Locate the cell with the specified text and output its (X, Y) center coordinate. 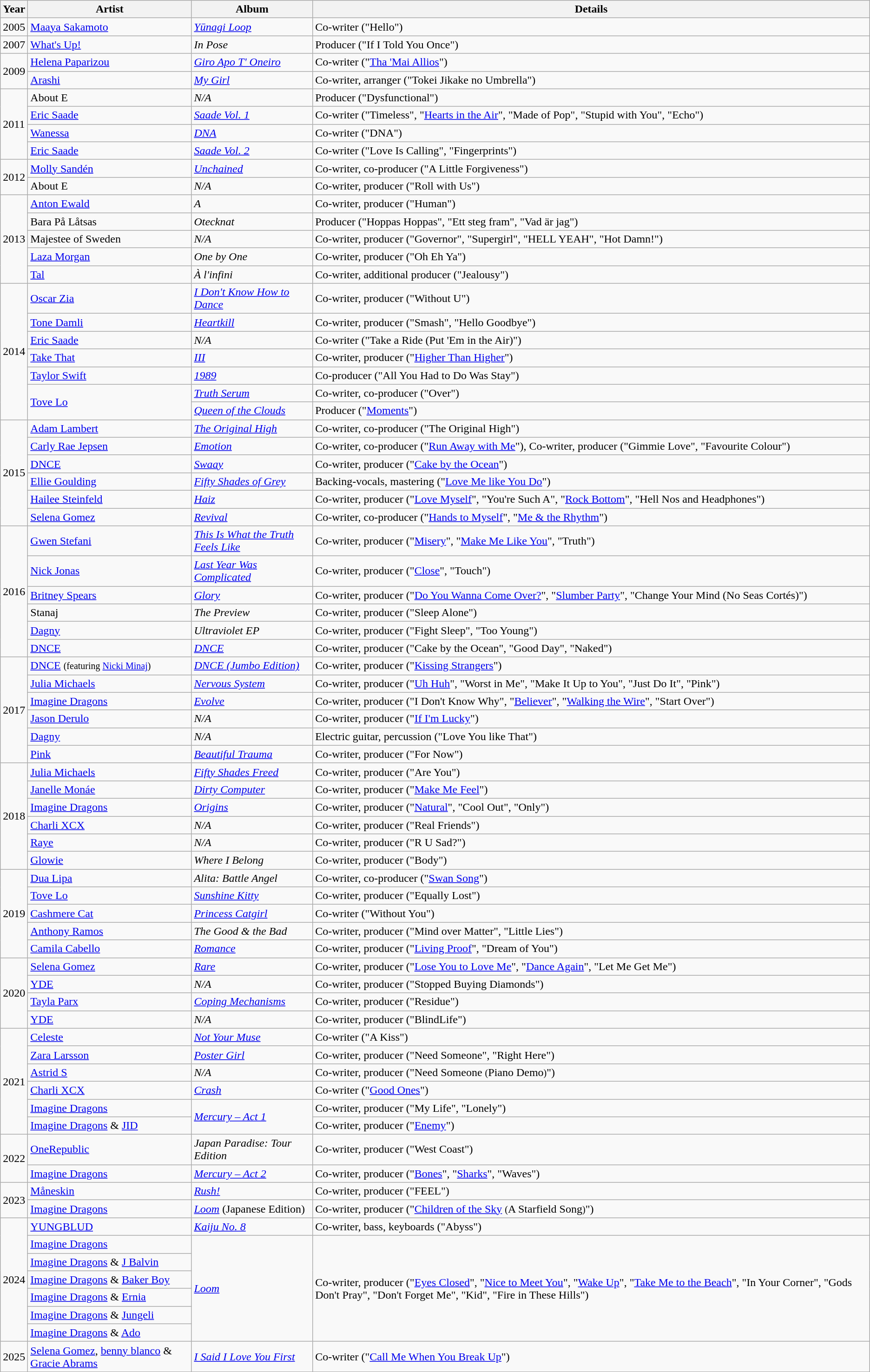
Princess Catgirl (252, 913)
Romance (252, 949)
Co-producer ("All You Had to Do Was Stay") (591, 375)
Co-writer, producer ("Make Me Feel") (591, 789)
Co-writer, producer ("My Life", "Lonely") (591, 1108)
The Good & the Bad (252, 931)
Co-writer, co-producer ("Over") (591, 393)
Co-writer, producer ("I Don't Know Why", "Believer", "Walking the Wire", "Start Over") (591, 701)
Producer ("Dysfunctional") (591, 98)
Tal (110, 275)
Co-writer, producer ("Residue") (591, 1002)
Zara Larsson (110, 1055)
2020 (14, 993)
Glory (252, 595)
Poster Girl (252, 1055)
Electric guitar, percussion ("Love You like That") (591, 736)
Co-writer, co-producer ("The Original High") (591, 428)
2009 (14, 71)
The Preview (252, 613)
Britney Spears (110, 595)
2018 (14, 816)
Co-writer, producer ("Stopped Buying Diamonds") (591, 984)
Nervous System (252, 683)
2015 (14, 473)
Co-writer, co-producer ("Swan Song") (591, 878)
Imagine Dragons & J Balvin (110, 1262)
Molly Sandén (110, 168)
OneRepublic (110, 1149)
Saade Vol. 1 (252, 115)
Co-writer, producer ("Bones", "Sharks", "Waves") (591, 1174)
2021 (14, 1081)
Revival (252, 517)
Origins (252, 807)
Maaya Sakamoto (110, 27)
Jason Derulo (110, 719)
Haiz (252, 499)
Co-writer, arranger ("Tokei Jikake no Umbrella") (591, 80)
Co-writer, co-producer ("A Little Forgiveness") (591, 168)
Co-writer, producer ("Uh Huh", "Worst in Me", "Make It Up to You", "Just Do It", "Pink") (591, 683)
2014 (14, 351)
Tone Damli (110, 322)
Ellie Goulding (110, 481)
Nick Jonas (110, 571)
Loom (Japanese Edition) (252, 1209)
Co-writer, producer ("For Now") (591, 754)
2012 (14, 177)
Co-writer, producer ("Children of the Sky (A Starfield Song)") (591, 1209)
Co-writer, producer ("Kissing Strangers") (591, 666)
Crash (252, 1090)
Carly Rae Jepsen (110, 446)
Pink (110, 754)
2022 (14, 1159)
Japan Paradise: Tour Edition (252, 1149)
What's Up! (110, 45)
Sunshine Kitty (252, 896)
Fifty Shades Freed (252, 772)
Album (252, 9)
Co-writer, co-producer ("Run Away with Me"), Co-writer, producer ("Gimmie Love", "Favourite Colour") (591, 446)
Year (14, 9)
Co-writer, bass, keyboards ("Abyss") (591, 1227)
2005 (14, 27)
Co-writer, producer ("Equally Lost") (591, 896)
Co-writer, producer ("Oh Eh Ya") (591, 257)
YUNGBLUD (110, 1227)
2024 (14, 1280)
Co-writer, producer ("Need Someone (Piano Demo)") (591, 1072)
Camila Cabello (110, 949)
Emotion (252, 446)
Co-writer, producer ("Smash", "Hello Goodbye") (591, 322)
Co-writer, producer ("Governor", "Supergirl", "HELL YEAH", "Hot Damn!") (591, 239)
Co-writer ("Without You") (591, 913)
Co-writer ("Call Me When You Break Up") (591, 1357)
Co-writer, producer ("Real Friends") (591, 825)
Majestee of Sweden (110, 239)
Co-writer, producer ("Body") (591, 860)
Yūnagi Loop (252, 27)
Heartkill (252, 322)
Co-writer, producer ("BlindLife") (591, 1019)
Imagine Dragons & JID (110, 1126)
Co-writer, producer ("Roll with Us") (591, 186)
Imagine Dragons & Jungeli (110, 1315)
1989 (252, 375)
Co-writer, producer ("Without U") (591, 298)
2013 (14, 239)
Dua Lipa (110, 878)
Co-writer, producer ("Cake by the Ocean", "Good Day", "Naked") (591, 648)
Co-writer, co-producer ("Hands to Myself", "Me & the Rhythm") (591, 517)
Co-writer, producer ("Do You Wanna Come Over?", "Slumber Party", "Change Your Mind (No Seas Cortés)") (591, 595)
Evolve (252, 701)
Co-writer, producer ("Lose You to Love Me", "Dance Again", "Let Me Get Me") (591, 966)
Queen of the Clouds (252, 411)
2011 (14, 124)
Co-writer, producer ("West Coast") (591, 1149)
Otecknat (252, 222)
2017 (14, 710)
Co-writer ("Hello") (591, 27)
Co-writer, additional producer ("Jealousy") (591, 275)
In Pose (252, 45)
Co-writer, producer ("Need Someone", "Right Here") (591, 1055)
2023 (14, 1200)
Arashi (110, 80)
Co-writer, producer ("If I'm Lucky") (591, 719)
Swaay (252, 464)
Celeste (110, 1037)
Co-writer, producer ("Enemy") (591, 1126)
Co-writer ("Timeless", "Hearts in the Air", "Made of Pop", "Stupid with You", "Echo") (591, 115)
Måneskin (110, 1191)
Take That (110, 358)
DNCE (featuring Nicki Minaj) (110, 666)
Co-writer, producer ("Living Proof", "Dream of You") (591, 949)
DNCE (Jumbo Edition) (252, 666)
Co-writer, producer ("Are You") (591, 772)
My Girl (252, 80)
Co-writer ("DNA") (591, 133)
Co-writer ("Tha 'Mai Allios") (591, 62)
Co-writer, producer ("Human") (591, 204)
Imagine Dragons & Baker Boy (110, 1280)
Taylor Swift (110, 375)
2007 (14, 45)
Co-writer, producer ("Love Myself", "You're Such A", "Rock Bottom", "Hell Nos and Headphones") (591, 499)
Imagine Dragons & Ernia (110, 1297)
Wanessa (110, 133)
Co-writer ("Take a Ride (Put 'Em in the Air)") (591, 340)
Co-writer, producer ("Close", "Touch") (591, 571)
Bara På Låtsas (110, 222)
2019 (14, 913)
À l'infini (252, 275)
Rush! (252, 1191)
Anton Ewald (110, 204)
Fifty Shades of Grey (252, 481)
Imagine Dragons & Ado (110, 1333)
Selena Gomez, benny blanco & Gracie Abrams (110, 1357)
Giro Apo T' Oneiro (252, 62)
Adam Lambert (110, 428)
Hailee Steinfeld (110, 499)
Alita: Battle Angel (252, 878)
Anthony Ramos (110, 931)
A (252, 204)
Dirty Computer (252, 789)
Rare (252, 966)
Co-writer, producer ("Fight Sleep", "Too Young") (591, 630)
Mercury – Act 2 (252, 1174)
Backing-vocals, mastering ("Love Me like You Do") (591, 481)
III (252, 358)
Artist (110, 9)
Details (591, 9)
Co-writer, producer ("Sleep Alone") (591, 613)
Co-writer, producer ("R U Sad?") (591, 843)
Ultraviolet EP (252, 630)
Co-writer ("Good Ones") (591, 1090)
2016 (14, 591)
Oscar Zia (110, 298)
Tayla Parx (110, 1002)
Co-writer, producer ("Mind over Matter", "Little Lies") (591, 931)
Co-writer, producer ("Higher Than Higher") (591, 358)
Where I Belong (252, 860)
Producer ("Hoppas Hoppas", "Ett steg fram", "Vad är jag") (591, 222)
Raye (110, 843)
Co-writer, producer ("Misery", "Make Me Like You", "Truth") (591, 541)
Coping Mechanisms (252, 1002)
Saade Vol. 2 (252, 151)
Glowie (110, 860)
Loom (252, 1288)
Beautiful Trauma (252, 754)
Truth Serum (252, 393)
Laza Morgan (110, 257)
Gwen Stefani (110, 541)
Co-writer, producer ("FEEL") (591, 1191)
Kaiju No. 8 (252, 1227)
Co-writer, producer ("Natural", "Cool Out", "Only") (591, 807)
Co-writer ("A Kiss") (591, 1037)
Co-writer, producer ("Cake by the Ocean") (591, 464)
The Original High (252, 428)
Producer ("If I Told You Once") (591, 45)
I Said I Love You First (252, 1357)
Not Your Muse (252, 1037)
I Don't Know How to Dance (252, 298)
2025 (14, 1357)
One by One (252, 257)
Producer ("Moments") (591, 411)
Cashmere Cat (110, 913)
This Is What the Truth Feels Like (252, 541)
Janelle Monáe (110, 789)
Co-writer ("Love Is Calling", "Fingerprints") (591, 151)
Helena Paparizou (110, 62)
DNA (252, 133)
Unchained (252, 168)
Last Year Was Complicated (252, 571)
Astrid S (110, 1072)
Stanaj (110, 613)
Mercury – Act 1 (252, 1117)
